Extract the [x, y] coordinate from the center of the cell holding the provided text.  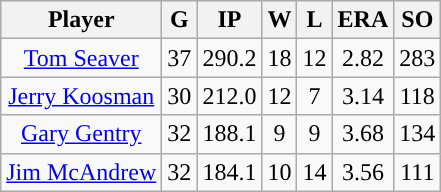
111 [418, 172]
Jim McAndrew [82, 172]
ERA [363, 20]
212.0 [230, 96]
2.82 [363, 58]
Jerry Koosman [82, 96]
30 [180, 96]
7 [314, 96]
118 [418, 96]
IP [230, 20]
10 [280, 172]
37 [180, 58]
134 [418, 134]
188.1 [230, 134]
G [180, 20]
18 [280, 58]
14 [314, 172]
290.2 [230, 58]
Gary Gentry [82, 134]
283 [418, 58]
L [314, 20]
3.14 [363, 96]
184.1 [230, 172]
W [280, 20]
Tom Seaver [82, 58]
3.68 [363, 134]
SO [418, 20]
Player [82, 20]
3.56 [363, 172]
